Provide the [X, Y] coordinate of the cell's center where the given text is located.  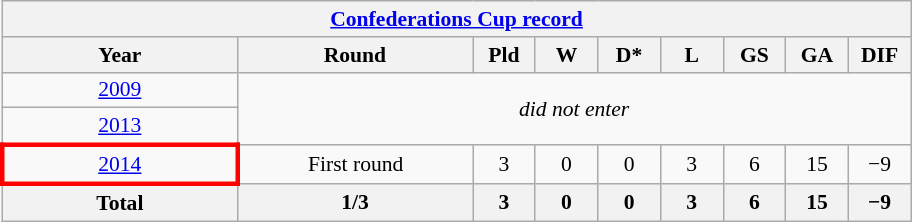
2013 [120, 126]
L [692, 55]
did not enter [574, 108]
1/3 [354, 202]
2014 [120, 164]
First round [354, 164]
Pld [504, 55]
Year [120, 55]
2009 [120, 90]
Confederations Cup record [456, 19]
GA [818, 55]
DIF [880, 55]
D* [630, 55]
Total [120, 202]
W [566, 55]
GS [754, 55]
Round [354, 55]
